Determine the [x, y] coordinate at the center of the cell enclosing the given text.  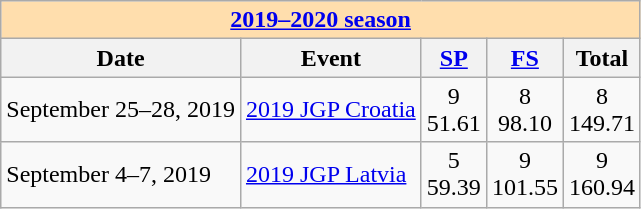
8 149.71 [602, 110]
September 25–28, 2019 [121, 110]
2019–2020 season [321, 20]
2019 JGP Latvia [330, 174]
SP [454, 58]
8 98.10 [524, 110]
Total [602, 58]
Date [121, 58]
Event [330, 58]
FS [524, 58]
2019 JGP Croatia [330, 110]
5 59.39 [454, 174]
September 4–7, 2019 [121, 174]
9 51.61 [454, 110]
9 101.55 [524, 174]
9 160.94 [602, 174]
